Detect which cell encompasses the target text, then output its [X, Y] center coordinate. 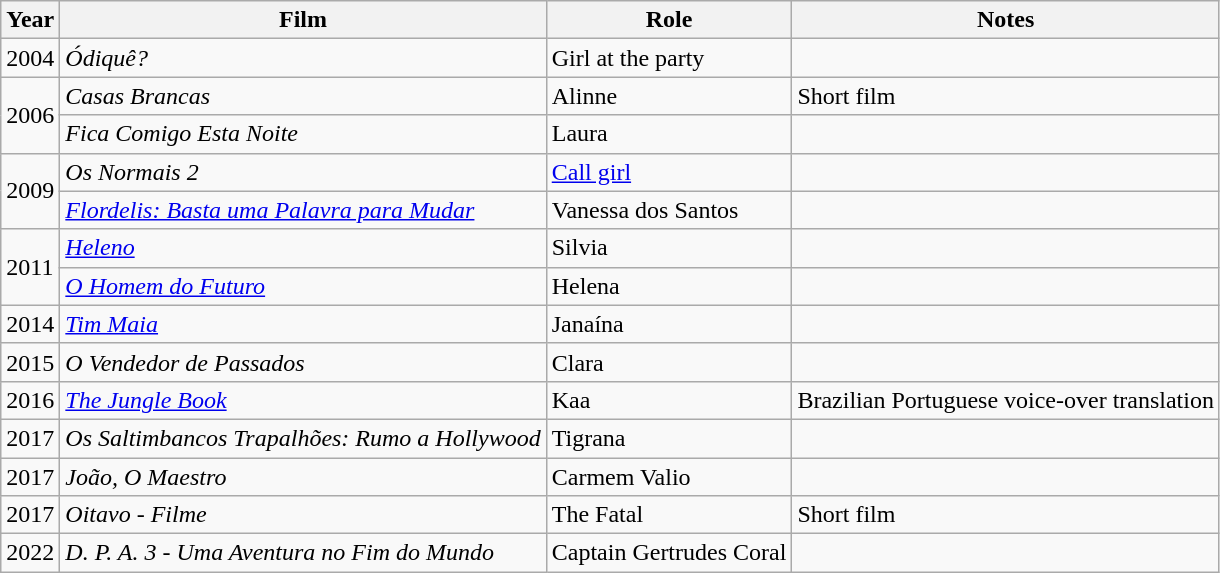
Alinne [669, 96]
Os Normais 2 [303, 172]
2015 [30, 362]
2004 [30, 58]
2016 [30, 400]
Tim Maia [303, 324]
Fica Comigo Esta Noite [303, 134]
Notes [1006, 20]
2014 [30, 324]
Silvia [669, 248]
Year [30, 20]
Kaa [669, 400]
João, O Maestro [303, 477]
Janaína [669, 324]
Film [303, 20]
The Jungle Book [303, 400]
Os Saltimbancos Trapalhões: Rumo a Hollywood [303, 438]
Carmem Valio [669, 477]
2011 [30, 267]
D. P. A. 3 - Uma Aventura no Fim do Mundo [303, 553]
Brazilian Portuguese voice-over translation [1006, 400]
Call girl [669, 172]
Heleno [303, 248]
Clara [669, 362]
Laura [669, 134]
2009 [30, 191]
O Vendedor de Passados [303, 362]
Helena [669, 286]
Captain Gertrudes Coral [669, 553]
Vanessa dos Santos [669, 210]
Girl at the party [669, 58]
2022 [30, 553]
O Homem do Futuro [303, 286]
2006 [30, 115]
Ódiquê? [303, 58]
Oitavo - Filme [303, 515]
Tigrana [669, 438]
Flordelis: Basta uma Palavra para Mudar [303, 210]
The Fatal [669, 515]
Casas Brancas [303, 96]
Role [669, 20]
